Capture the cell that displays the provided text and extract its (X, Y) central coordinate. 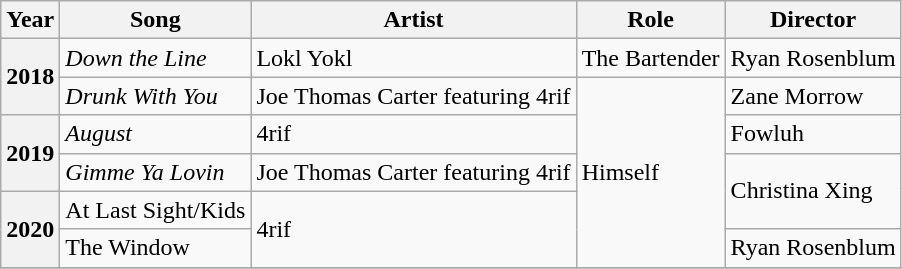
2020 (30, 229)
Himself (650, 172)
Artist (414, 20)
Zane Morrow (813, 96)
Lokl Yokl (414, 58)
Director (813, 20)
Gimme Ya Lovin (156, 172)
Year (30, 20)
Fowluh (813, 134)
Down the Line (156, 58)
2018 (30, 77)
Song (156, 20)
Christina Xing (813, 191)
The Window (156, 248)
At Last Sight/Kids (156, 210)
Drunk With You (156, 96)
The Bartender (650, 58)
2019 (30, 153)
Role (650, 20)
August (156, 134)
